Find where the given text appears and provide that cell's center as (x, y) coordinate. 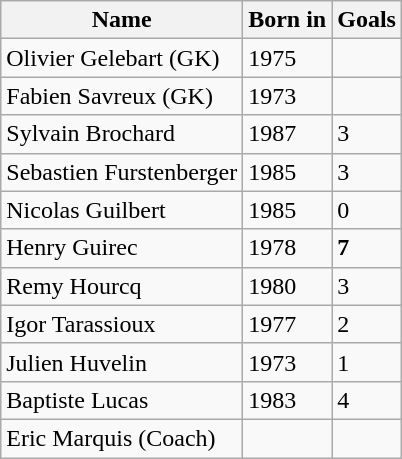
Nicolas Guilbert (122, 210)
Sebastien Furstenberger (122, 172)
Name (122, 20)
Sylvain Brochard (122, 134)
2 (367, 324)
Fabien Savreux (GK) (122, 96)
1975 (288, 58)
Baptiste Lucas (122, 400)
Remy Hourcq (122, 286)
0 (367, 210)
Igor Tarassioux (122, 324)
1987 (288, 134)
1978 (288, 248)
1 (367, 362)
1980 (288, 286)
1977 (288, 324)
Eric Marquis (Coach) (122, 438)
Goals (367, 20)
1983 (288, 400)
Henry Guirec (122, 248)
Julien Huvelin (122, 362)
4 (367, 400)
Born in (288, 20)
Olivier Gelebart (GK) (122, 58)
7 (367, 248)
